For the text-containing cell, return its midpoint in (X, Y) coordinate format. 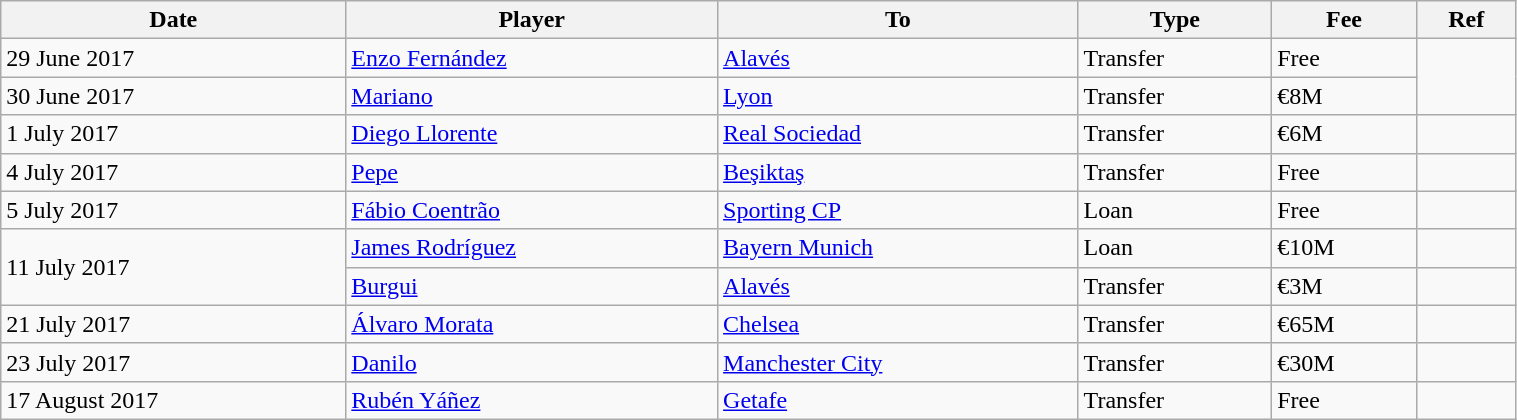
Enzo Fernández (532, 58)
23 July 2017 (174, 362)
29 June 2017 (174, 58)
Ref (1466, 20)
1 July 2017 (174, 134)
Mariano (532, 96)
Player (532, 20)
Beşiktaş (898, 172)
€3M (1344, 286)
11 July 2017 (174, 267)
4 July 2017 (174, 172)
Pepe (532, 172)
Type (1175, 20)
Álvaro Morata (532, 324)
€8M (1344, 96)
Getafe (898, 400)
30 June 2017 (174, 96)
Sporting CP (898, 210)
Real Sociedad (898, 134)
To (898, 20)
Fábio Coentrão (532, 210)
Rubén Yáñez (532, 400)
Lyon (898, 96)
€65M (1344, 324)
5 July 2017 (174, 210)
€30M (1344, 362)
€10M (1344, 248)
Diego Llorente (532, 134)
€6M (1344, 134)
Manchester City (898, 362)
Bayern Munich (898, 248)
Danilo (532, 362)
James Rodríguez (532, 248)
Chelsea (898, 324)
Fee (1344, 20)
Date (174, 20)
Burgui (532, 286)
21 July 2017 (174, 324)
17 August 2017 (174, 400)
